Search for the cell housing the specified text and yield its (x, y) center coordinate. 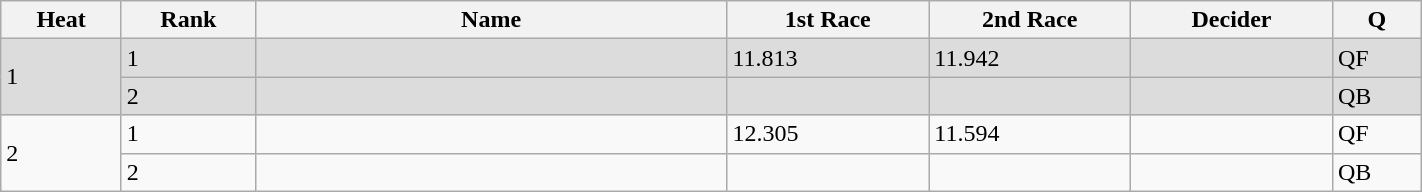
2nd Race (1030, 20)
Decider (1232, 20)
Q (1376, 20)
11.594 (1030, 134)
12.305 (828, 134)
11.942 (1030, 58)
1st Race (828, 20)
Name (491, 20)
Heat (62, 20)
Rank (188, 20)
11.813 (828, 58)
